Return the (X, Y) coordinate for the center point of the cell that contains the specified text.  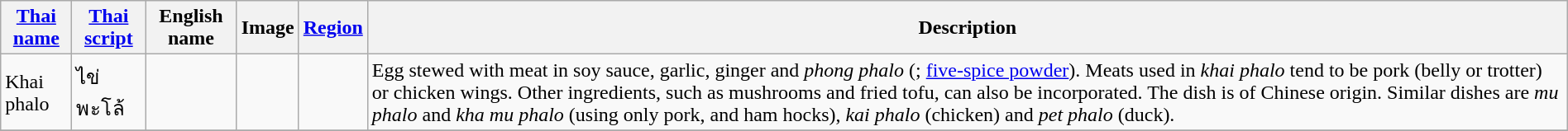
Thai script (109, 28)
Description (968, 28)
Image (268, 28)
Region (332, 28)
ไข่พะโล้ (109, 92)
Khai phalo (36, 92)
Thai name (36, 28)
English name (191, 28)
